Output the [X, Y] coordinate of the center of the cell containing the given text.  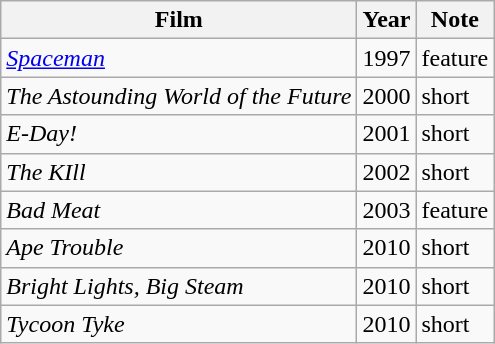
E-Day! [179, 134]
2002 [386, 172]
Bad Meat [179, 210]
Bright Lights, Big Steam [179, 286]
The KIll [179, 172]
Year [386, 20]
Spaceman [179, 58]
Note [455, 20]
2003 [386, 210]
Tycoon Tyke [179, 324]
2000 [386, 96]
1997 [386, 58]
2001 [386, 134]
The Astounding World of the Future [179, 96]
Film [179, 20]
Ape Trouble [179, 248]
